Identify which cell holds the provided text, then report its [x, y] central coordinate. 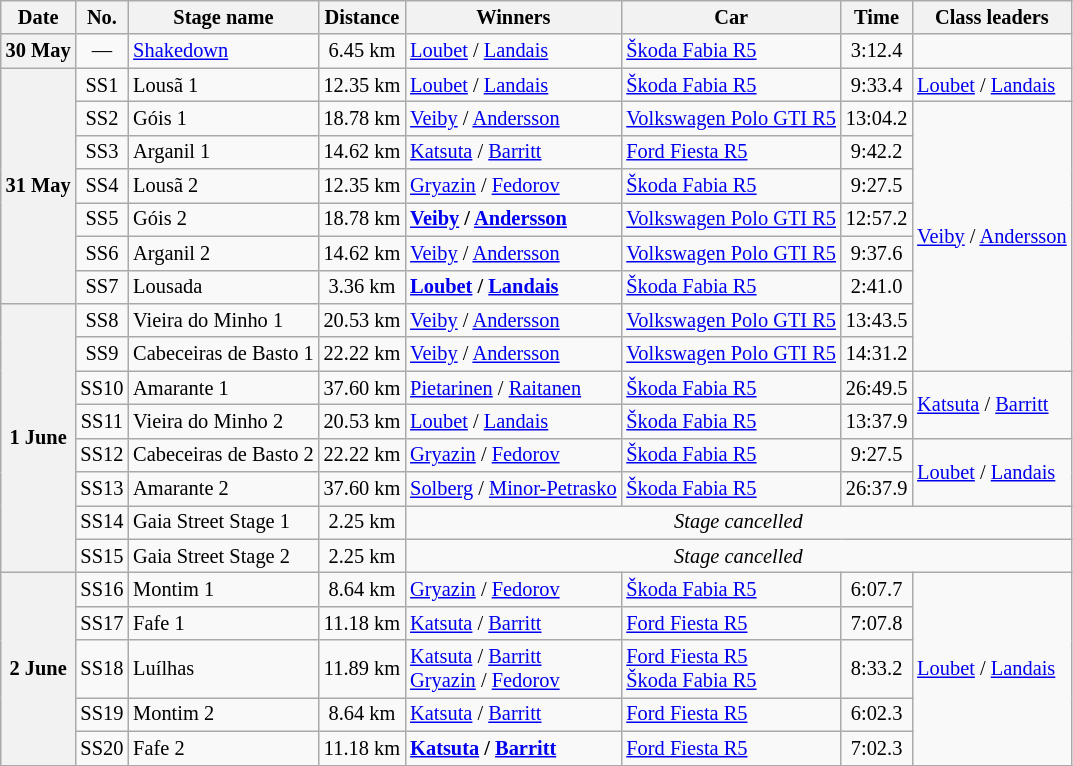
26:49.5 [876, 388]
SS5 [102, 219]
SS17 [102, 623]
7:02.3 [876, 748]
— [102, 51]
No. [102, 17]
14:31.2 [876, 354]
Vieira do Minho 1 [223, 320]
6.45 km [362, 51]
SS20 [102, 748]
12:57.2 [876, 219]
Vieira do Minho 2 [223, 421]
Stage name [223, 17]
SS2 [102, 118]
13:43.5 [876, 320]
Amarante 2 [223, 489]
Solberg / Minor-Petrasko [513, 489]
Lousã 1 [223, 85]
Date [38, 17]
2 June [38, 668]
Winners [513, 17]
SS4 [102, 186]
Montim 1 [223, 589]
Shakedown [223, 51]
SS7 [102, 287]
13:37.9 [876, 421]
Lousada [223, 287]
13:04.2 [876, 118]
1 June [38, 438]
30 May [38, 51]
3:12.4 [876, 51]
SS6 [102, 253]
9:42.2 [876, 152]
Time [876, 17]
26:37.9 [876, 489]
SS11 [102, 421]
Arganil 1 [223, 152]
Montim 2 [223, 714]
Gaia Street Stage 1 [223, 522]
Gaia Street Stage 2 [223, 556]
Ford Fiesta R5Škoda Fabia R5 [730, 669]
SS1 [102, 85]
9:37.6 [876, 253]
SS9 [102, 354]
Góis 2 [223, 219]
SS3 [102, 152]
Amarante 1 [223, 388]
31 May [38, 186]
Distance [362, 17]
11.89 km [362, 669]
2:41.0 [876, 287]
SS19 [102, 714]
SS14 [102, 522]
3.36 km [362, 287]
Pietarinen / Raitanen [513, 388]
SS15 [102, 556]
Góis 1 [223, 118]
Car [730, 17]
6:02.3 [876, 714]
9:33.4 [876, 85]
Arganil 2 [223, 253]
Class leaders [992, 17]
Cabeceiras de Basto 2 [223, 455]
Cabeceiras de Basto 1 [223, 354]
SS10 [102, 388]
SS18 [102, 669]
SS16 [102, 589]
Fafe 1 [223, 623]
6:07.7 [876, 589]
SS12 [102, 455]
Fafe 2 [223, 748]
Katsuta / BarrittGryazin / Fedorov [513, 669]
SS8 [102, 320]
Lousã 2 [223, 186]
7:07.8 [876, 623]
8:33.2 [876, 669]
SS13 [102, 489]
Luílhas [223, 669]
